Identify which cell holds the provided text, then report its (X, Y) central coordinate. 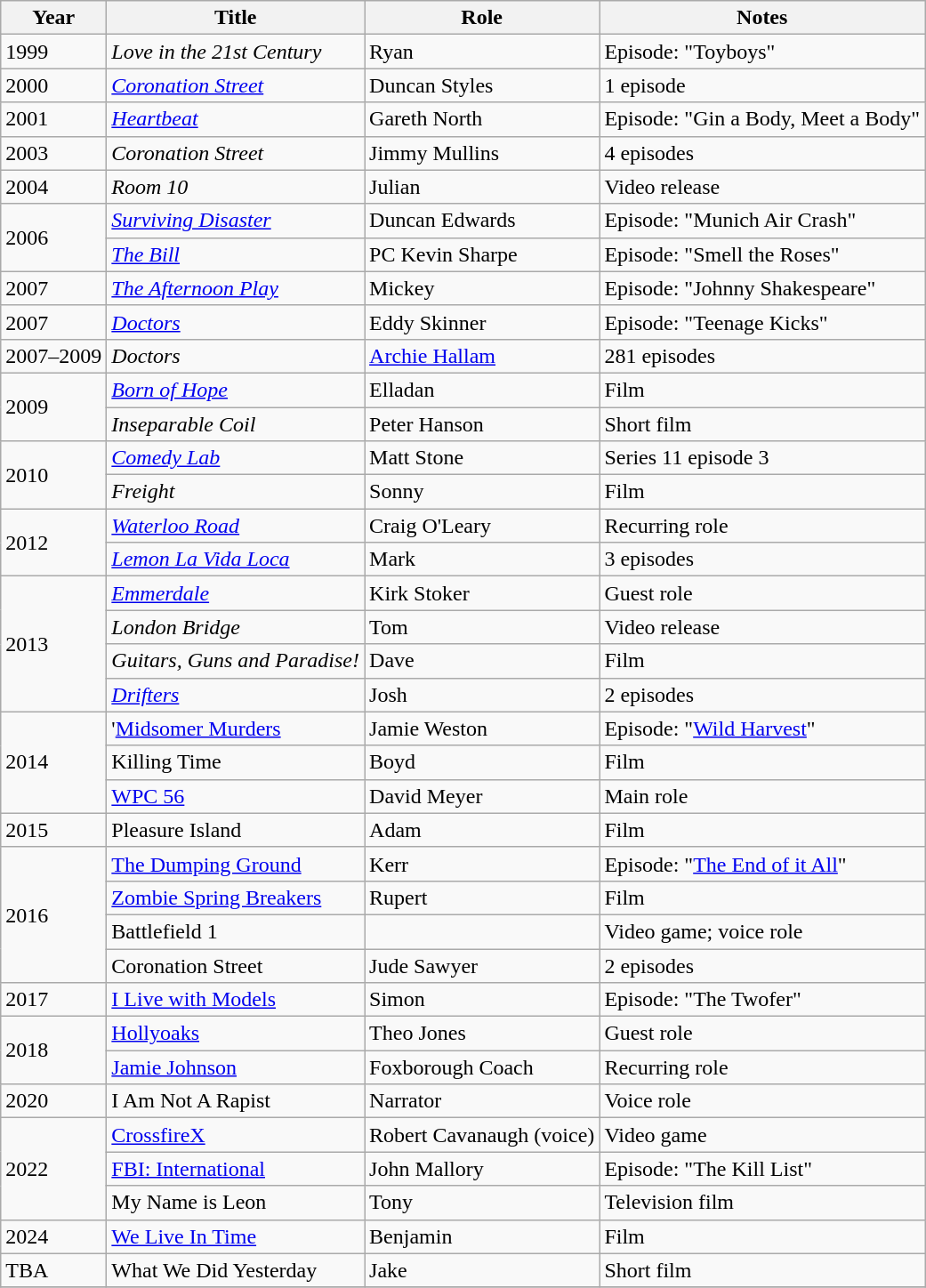
David Meyer (482, 796)
2001 (53, 119)
2000 (53, 85)
Killing Time (236, 762)
Boyd (482, 762)
2018 (53, 1051)
2009 (53, 407)
Episode: "Gin a Body, Meet a Body" (762, 119)
Gareth North (482, 119)
Surviving Disaster (236, 221)
Adam (482, 830)
CrossfireX (236, 1135)
Episode: "Munich Air Crash" (762, 221)
Love in the 21st Century (236, 52)
Episode: "Toyboys" (762, 52)
'Midsomer Murders (236, 729)
FBI: International (236, 1169)
Episode: "The Twofer" (762, 1000)
Title (236, 18)
Room 10 (236, 187)
Jake (482, 1270)
1 episode (762, 85)
Jamie Johnson (236, 1067)
Rupert (482, 898)
Josh (482, 695)
2010 (53, 475)
Heartbeat (236, 119)
2014 (53, 762)
My Name is Leon (236, 1203)
Theo Jones (482, 1034)
Episode: "Wild Harvest" (762, 729)
Ryan (482, 52)
Matt Stone (482, 458)
Zombie Spring Breakers (236, 898)
Emmerdale (236, 593)
Mark (482, 559)
Dave (482, 661)
Jude Sawyer (482, 965)
What We Did Yesterday (236, 1270)
Eddy Skinner (482, 322)
Pleasure Island (236, 830)
Video game; voice role (762, 931)
Julian (482, 187)
Voice role (762, 1101)
Robert Cavanaugh (voice) (482, 1135)
281 episodes (762, 356)
WPC 56 (236, 796)
Role (482, 18)
Episode: "The Kill List" (762, 1169)
John Mallory (482, 1169)
Kerr (482, 864)
4 episodes (762, 153)
Lemon La Vida Loca (236, 559)
Comedy Lab (236, 458)
Sonny (482, 492)
Jamie Weston (482, 729)
Episode: "Johnny Shakespeare" (762, 288)
Duncan Styles (482, 85)
Foxborough Coach (482, 1067)
2015 (53, 830)
Elladan (482, 390)
Kirk Stoker (482, 593)
I Live with Models (236, 1000)
2006 (53, 237)
Inseparable Coil (236, 424)
Guitars, Guns and Paradise! (236, 661)
Duncan Edwards (482, 221)
Hollyoaks (236, 1034)
I Am Not A Rapist (236, 1101)
Main role (762, 796)
2004 (53, 187)
2007–2009 (53, 356)
Narrator (482, 1101)
Episode: "Teenage Kicks" (762, 322)
Drifters (236, 695)
2017 (53, 1000)
Mickey (482, 288)
2012 (53, 543)
Tony (482, 1203)
2016 (53, 914)
Television film (762, 1203)
Series 11 episode 3 (762, 458)
Jimmy Mullins (482, 153)
The Afternoon Play (236, 288)
The Bill (236, 254)
2024 (53, 1236)
2013 (53, 644)
3 episodes (762, 559)
PC Kevin Sharpe (482, 254)
Battlefield 1 (236, 931)
2020 (53, 1101)
Episode: "Smell the Roses" (762, 254)
Born of Hope (236, 390)
Benjamin (482, 1236)
Year (53, 18)
TBA (53, 1270)
2003 (53, 153)
We Live In Time (236, 1236)
The Dumping Ground (236, 864)
2022 (53, 1169)
Simon (482, 1000)
London Bridge (236, 627)
Episode: "The End of it All" (762, 864)
1999 (53, 52)
Tom (482, 627)
Video game (762, 1135)
Waterloo Road (236, 526)
Peter Hanson (482, 424)
Craig O'Leary (482, 526)
Archie Hallam (482, 356)
Notes (762, 18)
Freight (236, 492)
